Output the (x, y) coordinate of the center of the cell containing the given text.  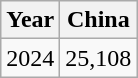
25,108 (98, 58)
2024 (30, 58)
Year (30, 20)
China (98, 20)
